Find where the given text appears and provide that cell's center as (X, Y) coordinate. 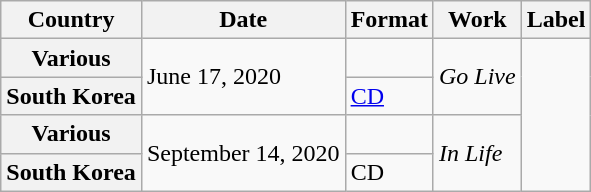
September 14, 2020 (243, 153)
Go Live (477, 77)
Format (389, 20)
Country (72, 20)
In Life (477, 153)
Work (477, 20)
Label (556, 20)
June 17, 2020 (243, 77)
Date (243, 20)
